Scan for the cell matching the given text and deliver its [x, y] coordinate at center. 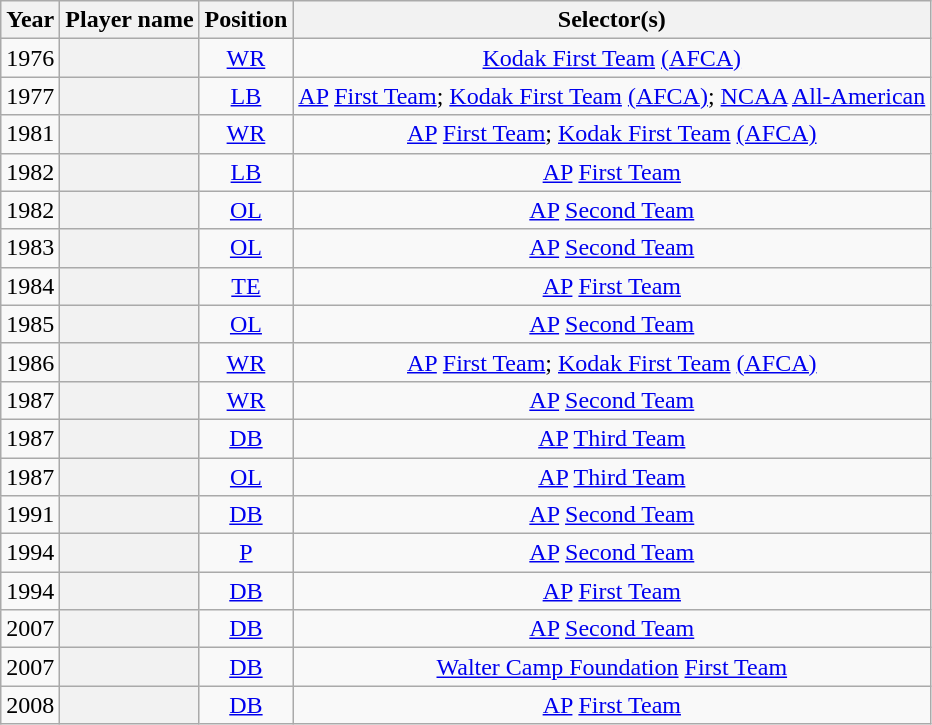
1983 [30, 248]
Walter Camp Foundation First Team [612, 667]
Year [30, 20]
1984 [30, 286]
1981 [30, 134]
TE [246, 286]
Selector(s) [612, 20]
Player name [130, 20]
AP First Team; Kodak First Team (AFCA); NCAA All-American [612, 96]
1986 [30, 362]
1985 [30, 324]
P [246, 553]
1976 [30, 58]
1991 [30, 515]
1977 [30, 96]
Position [246, 20]
2008 [30, 705]
Kodak First Team (AFCA) [612, 58]
